Capture the cell that displays the provided text and extract its (x, y) central coordinate. 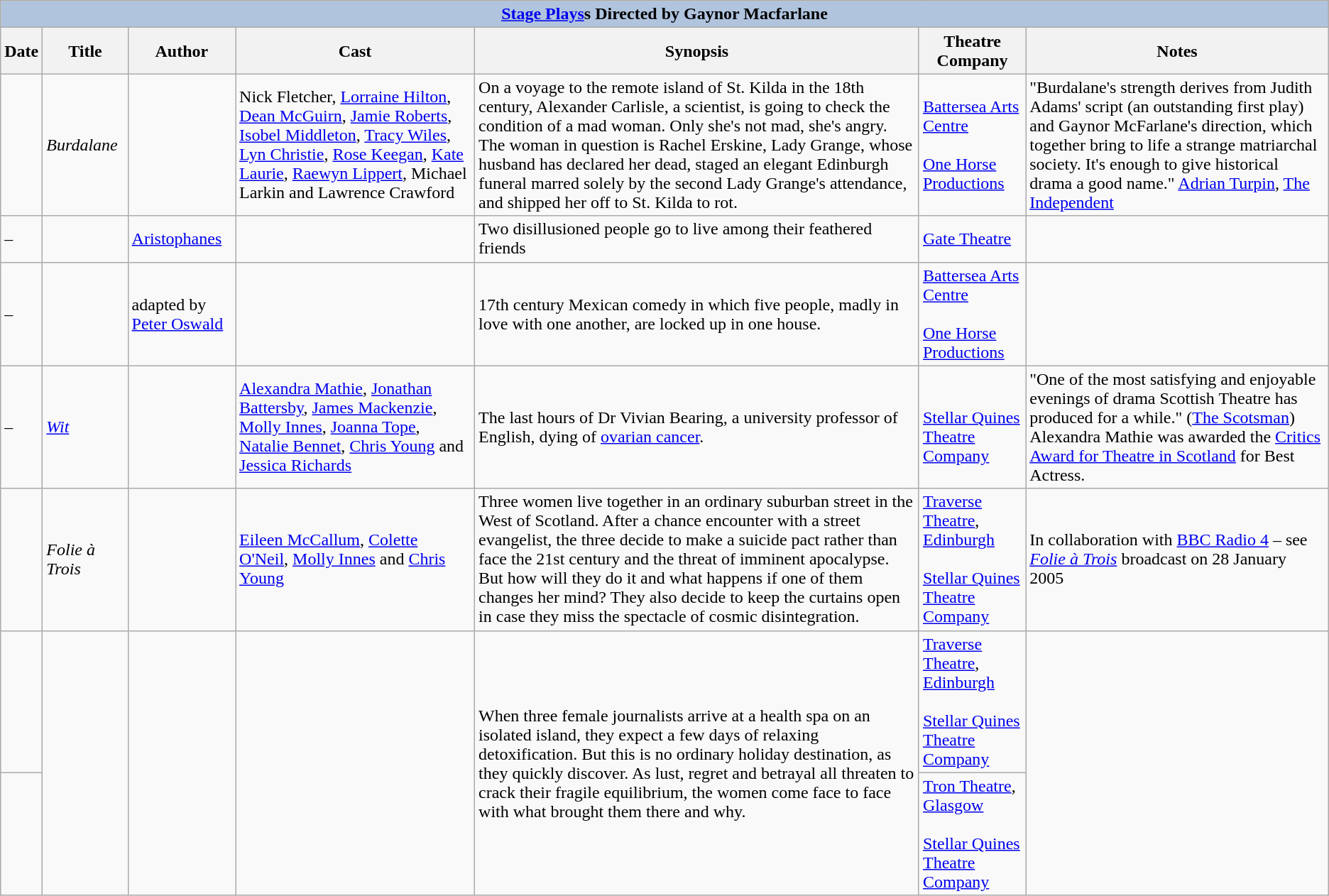
Synopsis (697, 51)
adapted by Peter Oswald (182, 314)
Folie à Trois (85, 559)
Burdalane (85, 145)
In collaboration with BBC Radio 4 – see Folie à Trois broadcast on 28 January 2005 (1177, 559)
Tron Theatre, GlasgowStellar Quines Theatre Company (972, 834)
Stellar Quines Theatre Company (972, 427)
Title (85, 51)
TheatreCompany (972, 51)
Date (21, 51)
Wit (85, 427)
Author (182, 51)
Aristophanes (182, 239)
Alexandra Mathie, Jonathan Battersby, James Mackenzie, Molly Innes, Joanna Tope, Natalie Bennet, Chris Young and Jessica Richards (355, 427)
Two disillusioned people go to live among their feathered friends (697, 239)
The last hours of Dr Vivian Bearing, a university professor of English, dying of ovarian cancer. (697, 427)
17th century Mexican comedy in which five people, madly in love with one another, are locked up in one house. (697, 314)
Stage Playss Directed by Gaynor Macfarlane (664, 14)
Gate Theatre (972, 239)
Notes (1177, 51)
Cast (355, 51)
Eileen McCallum, Colette O'Neil, Molly Innes and Chris Young (355, 559)
